Pinpoint the cell where the given text exists, returning its [x, y] midpoint coordinate. 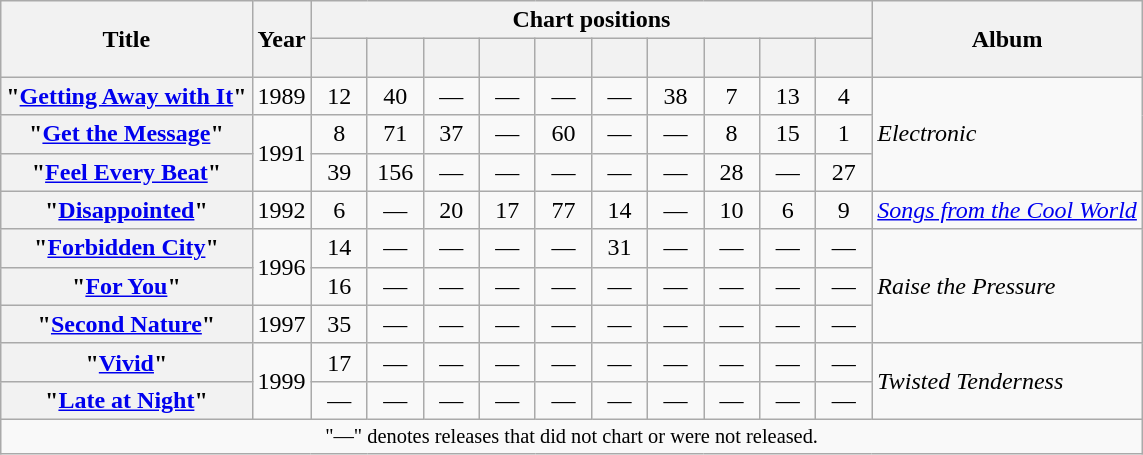
Electronic [1008, 134]
"Disappointed" [126, 210]
35 [339, 324]
40 [395, 96]
10 [732, 210]
15 [788, 134]
1992 [282, 210]
1999 [282, 381]
"Get the Message" [126, 134]
7 [732, 96]
1997 [282, 324]
60 [563, 134]
28 [732, 172]
1989 [282, 96]
31 [619, 248]
37 [451, 134]
Raise the Pressure [1008, 286]
9 [844, 210]
Chart positions [592, 20]
4 [844, 96]
12 [339, 96]
1996 [282, 267]
"Getting Away with It" [126, 96]
"—" denotes releases that did not chart or were not released. [572, 436]
20 [451, 210]
156 [395, 172]
27 [844, 172]
Year [282, 39]
1 [844, 134]
Twisted Tenderness [1008, 381]
Album [1008, 39]
"Vivid" [126, 362]
77 [563, 210]
"For You" [126, 286]
Songs from the Cool World [1008, 210]
13 [788, 96]
"Forbidden City" [126, 248]
16 [339, 286]
71 [395, 134]
1991 [282, 153]
Title [126, 39]
"Second Nature" [126, 324]
"Feel Every Beat" [126, 172]
39 [339, 172]
"Late at Night" [126, 400]
38 [675, 96]
